Search for the cell housing the specified text and yield its [x, y] center coordinate. 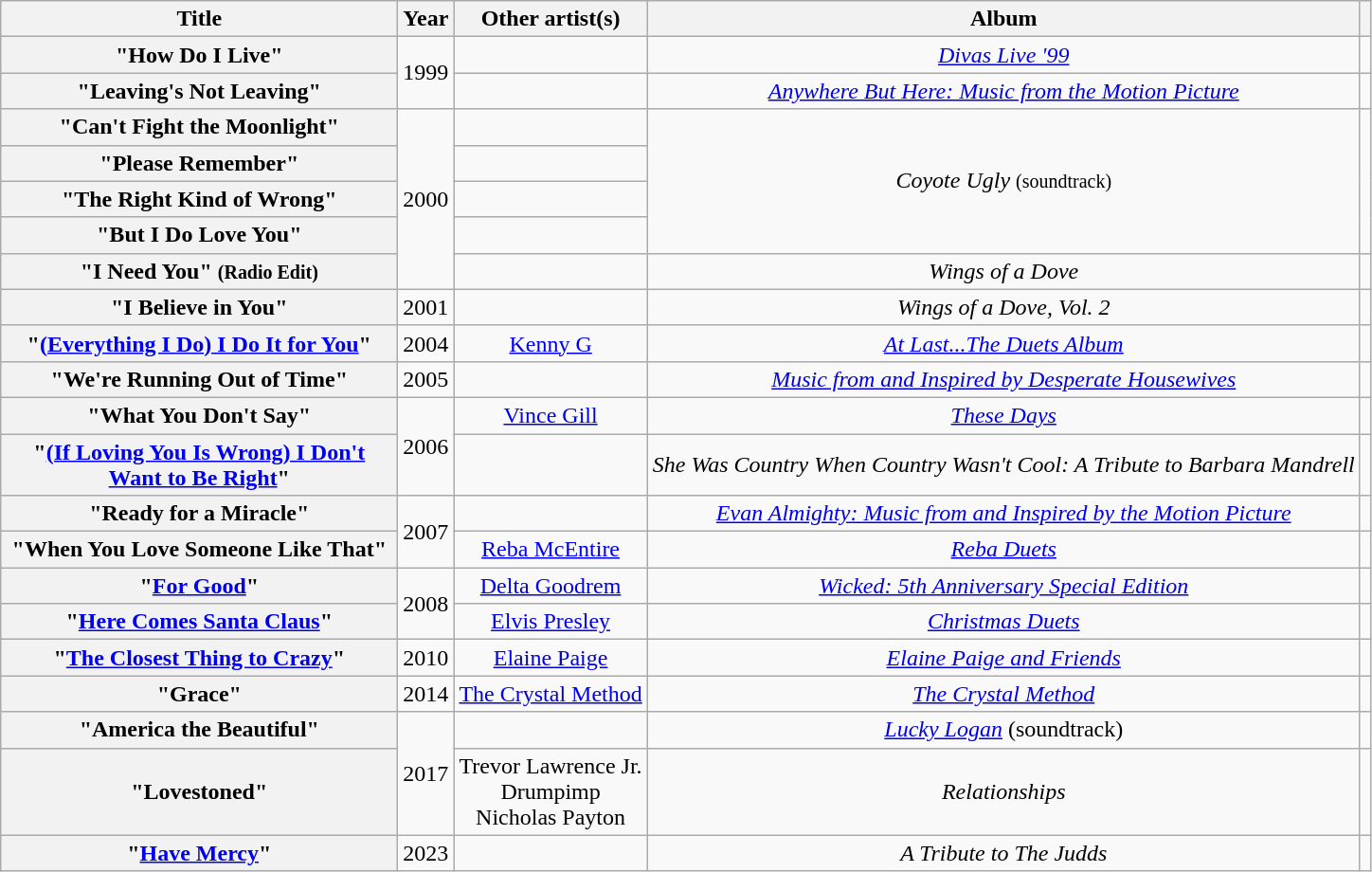
Relationships [1003, 791]
"Please Remember" [199, 163]
2006 [426, 445]
1999 [426, 73]
"Have Mercy" [199, 853]
"The Right Kind of Wrong" [199, 199]
"How Do I Live" [199, 55]
"Grace" [199, 694]
A Tribute to The Judds [1003, 853]
2010 [426, 658]
Reba Duets [1003, 550]
"When You Love Someone Like That" [199, 550]
Title [199, 19]
"For Good" [199, 586]
"Here Comes Santa Claus" [199, 622]
Elaine Paige and Friends [1003, 658]
"Ready for a Miracle" [199, 514]
"America the Beautiful" [199, 730]
Anywhere But Here: Music from the Motion Picture [1003, 91]
2023 [426, 853]
Evan Almighty: Music from and Inspired by the Motion Picture [1003, 514]
"I Believe in You" [199, 307]
Year [426, 19]
Album [1003, 19]
Kenny G [551, 343]
2017 [426, 773]
2004 [426, 343]
"The Closest Thing to Crazy" [199, 658]
Delta Goodrem [551, 586]
These Days [1003, 415]
At Last...The Duets Album [1003, 343]
2007 [426, 532]
Wings of a Dove [1003, 271]
Other artist(s) [551, 19]
Reba McEntire [551, 550]
"But I Do Love You" [199, 235]
2005 [426, 379]
"What You Don't Say" [199, 415]
Vince Gill [551, 415]
Elvis Presley [551, 622]
"Lovestoned" [199, 791]
2008 [426, 604]
Elaine Paige [551, 658]
Lucky Logan (soundtrack) [1003, 730]
2001 [426, 307]
Christmas Duets [1003, 622]
Trevor Lawrence Jr.DrumpimpNicholas Payton [551, 791]
She Was Country When Country Wasn't Cool: A Tribute to Barbara Mandrell [1003, 464]
2000 [426, 199]
2014 [426, 694]
"I Need You" (Radio Edit) [199, 271]
Music from and Inspired by Desperate Housewives [1003, 379]
Coyote Ugly (soundtrack) [1003, 181]
"(Everything I Do) I Do It for You" [199, 343]
"Can't Fight the Moonlight" [199, 127]
Wings of a Dove, Vol. 2 [1003, 307]
Divas Live '99 [1003, 55]
Wicked: 5th Anniversary Special Edition [1003, 586]
"(If Loving You Is Wrong) I Don't Want to Be Right" [199, 464]
"We're Running Out of Time" [199, 379]
"Leaving's Not Leaving" [199, 91]
